Capture the cell that displays the provided text and extract its [x, y] central coordinate. 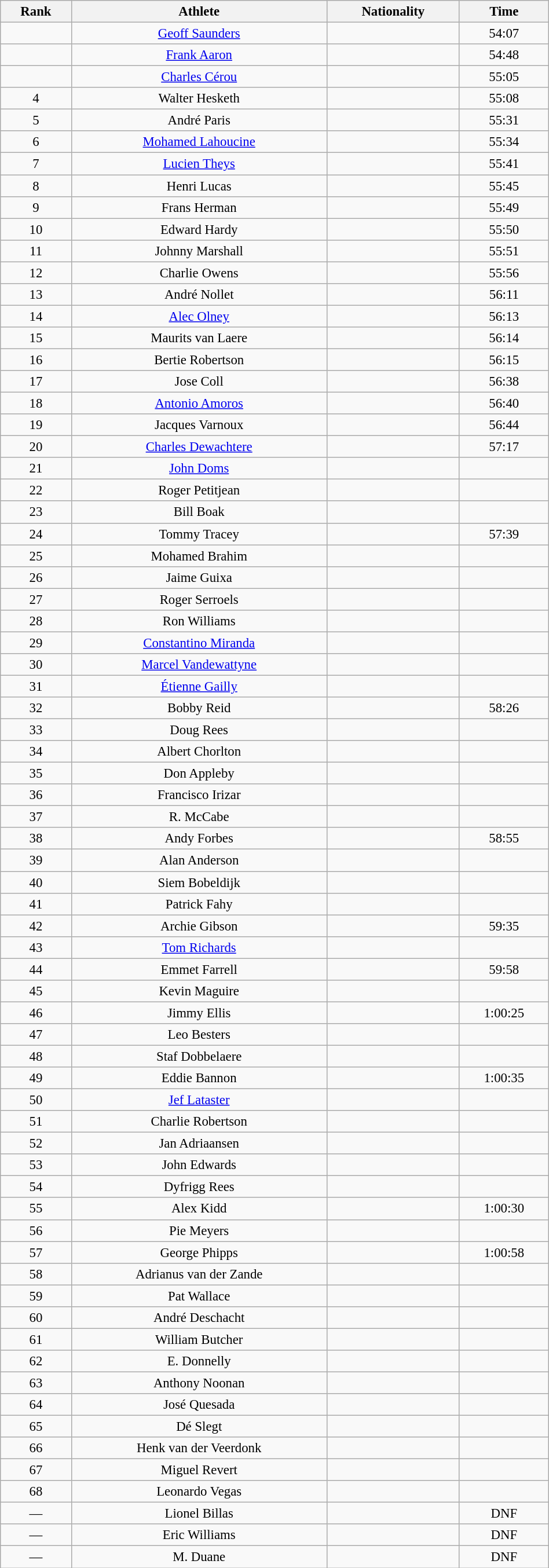
47 [36, 1035]
8 [36, 186]
57 [36, 1252]
Doug Rees [199, 730]
Bertie Robertson [199, 360]
Leonardo Vegas [199, 1492]
56 [36, 1230]
André Deschacht [199, 1318]
19 [36, 425]
55:05 [504, 77]
63 [36, 1383]
67 [36, 1470]
9 [36, 207]
37 [36, 817]
58:26 [504, 708]
Charlie Robertson [199, 1122]
Roger Petitjean [199, 490]
Marcel Vandewattyne [199, 665]
Étienne Gailly [199, 686]
Jaime Guixa [199, 577]
68 [36, 1492]
André Paris [199, 120]
45 [36, 991]
Kevin Maguire [199, 991]
Antonio Amoros [199, 404]
13 [36, 295]
José Quesada [199, 1405]
William Butcher [199, 1339]
Tom Richards [199, 947]
23 [36, 512]
4 [36, 98]
Archie Gibson [199, 926]
56:15 [504, 360]
Anthony Noonan [199, 1383]
55:50 [504, 229]
10 [36, 229]
50 [36, 1100]
1:00:25 [504, 1013]
Lucien Theys [199, 164]
64 [36, 1405]
58:55 [504, 839]
Andy Forbes [199, 839]
56:11 [504, 295]
24 [36, 534]
Eddie Bannon [199, 1078]
Constantino Miranda [199, 643]
Bill Boak [199, 512]
7 [36, 164]
32 [36, 708]
Charles Dewachtere [199, 447]
1:00:35 [504, 1078]
55 [36, 1209]
Alex Kidd [199, 1209]
55:51 [504, 251]
Alan Anderson [199, 860]
55:08 [504, 98]
Frank Aaron [199, 55]
21 [36, 468]
62 [36, 1361]
Charlie Owens [199, 273]
18 [36, 404]
Francisco Irizar [199, 795]
59:35 [504, 926]
Emmet Farrell [199, 969]
Siem Bobeldijk [199, 882]
André Nollet [199, 295]
14 [36, 316]
66 [36, 1448]
Jan Adriaansen [199, 1144]
12 [36, 273]
Athlete [199, 12]
Lionel Billas [199, 1514]
Dé Slegt [199, 1427]
Adrianus van der Zande [199, 1274]
51 [36, 1122]
56:40 [504, 404]
52 [36, 1144]
26 [36, 577]
Walter Hesketh [199, 98]
Maurits van Laere [199, 338]
Tommy Tracey [199, 534]
15 [36, 338]
Staf Dobbelaere [199, 1056]
46 [36, 1013]
44 [36, 969]
Mohamed Brahim [199, 556]
R. McCabe [199, 817]
55:49 [504, 207]
1:00:58 [504, 1252]
55:41 [504, 164]
54:07 [504, 34]
Jimmy Ellis [199, 1013]
Dyfrigg Rees [199, 1187]
John Doms [199, 468]
5 [36, 120]
Jose Coll [199, 382]
25 [36, 556]
11 [36, 251]
Albert Chorlton [199, 752]
Edward Hardy [199, 229]
34 [36, 752]
John Edwards [199, 1165]
56:44 [504, 425]
Leo Besters [199, 1035]
49 [36, 1078]
Eric Williams [199, 1535]
54 [36, 1187]
48 [36, 1056]
57:17 [504, 447]
Ron Williams [199, 621]
36 [36, 795]
22 [36, 490]
27 [36, 599]
30 [36, 665]
Charles Cérou [199, 77]
55:31 [504, 120]
56:14 [504, 338]
Roger Serroels [199, 599]
E. Donnelly [199, 1361]
Pie Meyers [199, 1230]
38 [36, 839]
Nationality [393, 12]
Frans Herman [199, 207]
17 [36, 382]
33 [36, 730]
Patrick Fahy [199, 904]
57:39 [504, 534]
28 [36, 621]
56:38 [504, 382]
42 [36, 926]
Pat Wallace [199, 1296]
35 [36, 774]
41 [36, 904]
55:45 [504, 186]
Alec Olney [199, 316]
40 [36, 882]
Rank [36, 12]
6 [36, 142]
56:13 [504, 316]
20 [36, 447]
Don Appleby [199, 774]
M. Duane [199, 1557]
Bobby Reid [199, 708]
Jef Lataster [199, 1100]
Johnny Marshall [199, 251]
59 [36, 1296]
Mohamed Lahoucine [199, 142]
1:00:30 [504, 1209]
58 [36, 1274]
53 [36, 1165]
16 [36, 360]
Henri Lucas [199, 186]
Geoff Saunders [199, 34]
39 [36, 860]
Miguel Revert [199, 1470]
55:34 [504, 142]
61 [36, 1339]
65 [36, 1427]
Time [504, 12]
Jacques Varnoux [199, 425]
54:48 [504, 55]
43 [36, 947]
George Phipps [199, 1252]
55:56 [504, 273]
29 [36, 643]
59:58 [504, 969]
60 [36, 1318]
31 [36, 686]
Henk van der Veerdonk [199, 1448]
